Locate the cell with the specified text and output its (x, y) center coordinate. 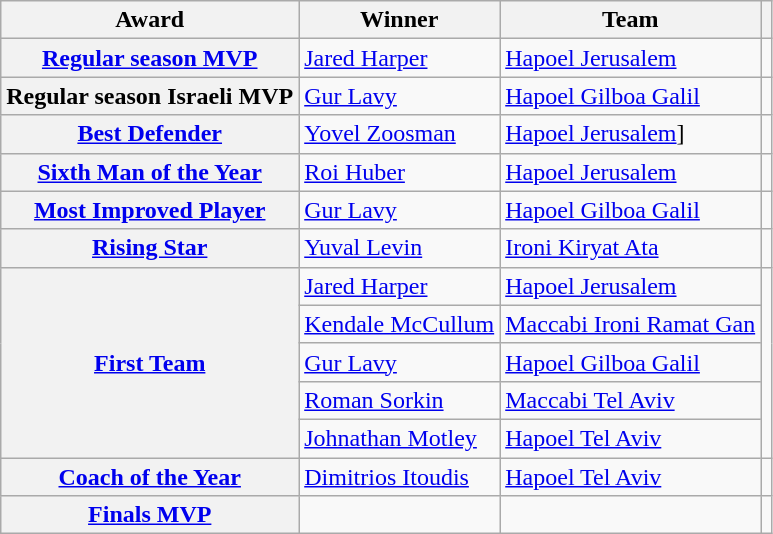
Maccabi Tel Aviv (630, 400)
Award (150, 20)
Regular season MVP (150, 58)
Dimitrios Itoudis (400, 477)
Yovel Zoosman (400, 134)
Ironi Kiryat Ata (630, 248)
Rising Star (150, 248)
Maccabi Ironi Ramat Gan (630, 324)
Kendale McCullum (400, 324)
Winner (400, 20)
Coach of the Year (150, 477)
Johnathan Motley (400, 438)
Roi Huber (400, 172)
Regular season Israeli MVP (150, 96)
Best Defender (150, 134)
Roman Sorkin (400, 400)
First Team (150, 362)
Finals MVP (150, 515)
Hapoel Jerusalem] (630, 134)
Most Improved Player (150, 210)
Sixth Man of the Year (150, 172)
Team (630, 20)
Yuval Levin (400, 248)
